Locate the cell with the specified text and output its (x, y) center coordinate. 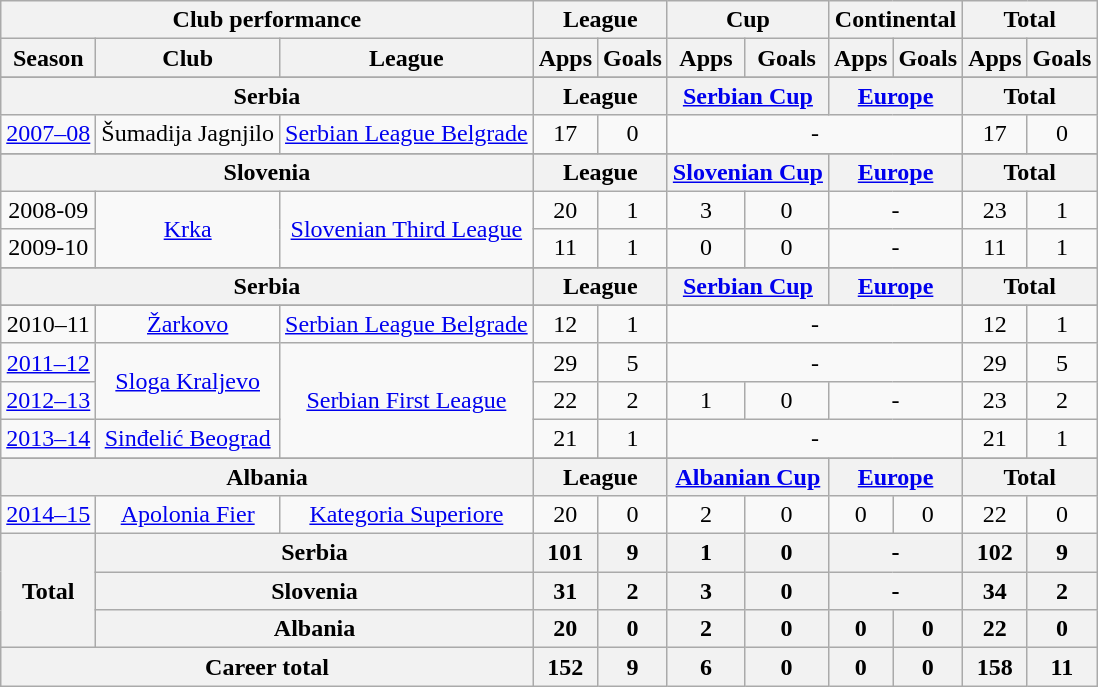
2012–13 (48, 400)
34 (995, 591)
Sloga Kraljevo (188, 381)
Albanian Cup (748, 477)
Šumadija Jagnjilo (188, 134)
2007–08 (48, 134)
6 (706, 667)
Slovenian Third League (407, 229)
102 (995, 553)
Career total (267, 667)
Season (48, 58)
Apolonia Fier (188, 515)
158 (995, 667)
Sinđelić Beograd (188, 438)
2011–12 (48, 362)
Serbian First League (407, 400)
2009-10 (48, 248)
Continental (895, 20)
Club performance (267, 20)
2013–14 (48, 438)
Krka (188, 229)
Cup (748, 20)
2008-09 (48, 210)
Kategoria Superiore (407, 515)
2010–11 (48, 324)
31 (565, 591)
152 (565, 667)
Žarkovo (188, 324)
101 (565, 553)
2014–15 (48, 515)
Club (188, 58)
Slovenian Cup (748, 172)
